Return the [x, y] coordinate for the center point of the cell that contains the specified text.  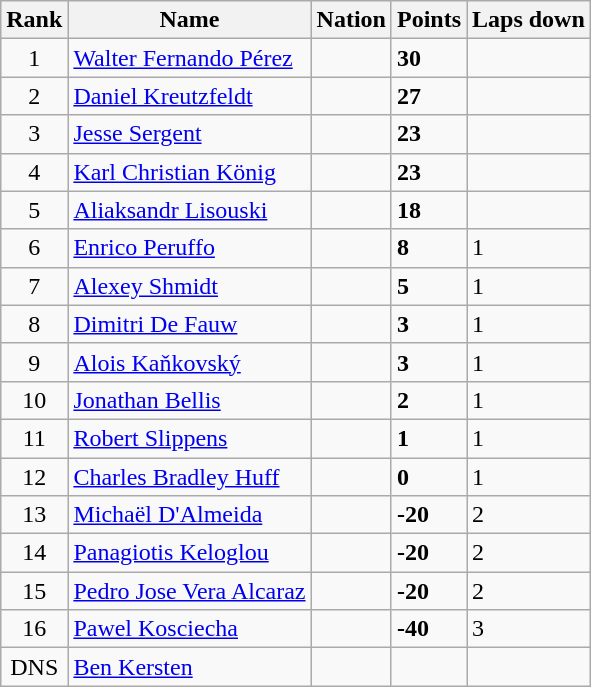
30 [428, 58]
Robert Slippens [190, 438]
Jonathan Bellis [190, 400]
Pawel Kosciecha [190, 629]
Name [190, 20]
Rank [34, 20]
Pedro Jose Vera Alcaraz [190, 591]
Alexey Shmidt [190, 286]
Jesse Sergent [190, 134]
10 [34, 400]
7 [34, 286]
Nation [351, 20]
11 [34, 438]
4 [34, 172]
18 [428, 210]
27 [428, 96]
16 [34, 629]
9 [34, 362]
Ben Kersten [190, 667]
13 [34, 515]
12 [34, 477]
Aliaksandr Lisouski [190, 210]
14 [34, 553]
Laps down [529, 20]
Michaël D'Almeida [190, 515]
Enrico Peruffo [190, 248]
Dimitri De Fauw [190, 324]
Daniel Kreutzfeldt [190, 96]
-40 [428, 629]
Points [428, 20]
Walter Fernando Pérez [190, 58]
Panagiotis Keloglou [190, 553]
6 [34, 248]
15 [34, 591]
Karl Christian König [190, 172]
0 [428, 477]
Charles Bradley Huff [190, 477]
Alois Kaňkovský [190, 362]
DNS [34, 667]
